Pinpoint the cell where the given text exists, returning its (X, Y) midpoint coordinate. 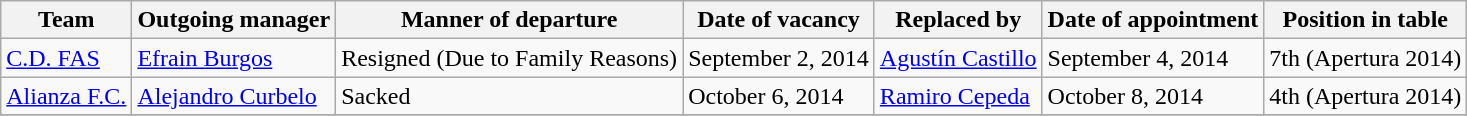
Efrain Burgos (234, 58)
4th (Apertura 2014) (1366, 96)
Alejandro Curbelo (234, 96)
September 4, 2014 (1153, 58)
Manner of departure (510, 20)
Alianza F.C. (66, 96)
Resigned (Due to Family Reasons) (510, 58)
Sacked (510, 96)
Agustín Castillo (958, 58)
Date of appointment (1153, 20)
Team (66, 20)
Position in table (1366, 20)
7th (Apertura 2014) (1366, 58)
October 8, 2014 (1153, 96)
October 6, 2014 (779, 96)
Outgoing manager (234, 20)
Ramiro Cepeda (958, 96)
Replaced by (958, 20)
C.D. FAS (66, 58)
September 2, 2014 (779, 58)
Date of vacancy (779, 20)
